Output the (x, y) coordinate of the center of the cell containing the given text.  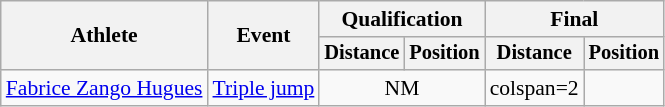
Athlete (104, 36)
Event (263, 36)
Triple jump (263, 88)
Fabrice Zango Hugues (104, 88)
colspan=2 (534, 88)
NM (402, 88)
Qualification (402, 19)
Final (574, 19)
